Return (X, Y) of the center of cell containing provided text 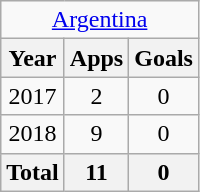
11 (96, 172)
Goals (164, 58)
Total (33, 172)
2 (96, 96)
2018 (33, 134)
Argentina (100, 20)
Year (33, 58)
9 (96, 134)
2017 (33, 96)
Apps (96, 58)
